Return the (X, Y) coordinate for the center point of the cell that contains the specified text.  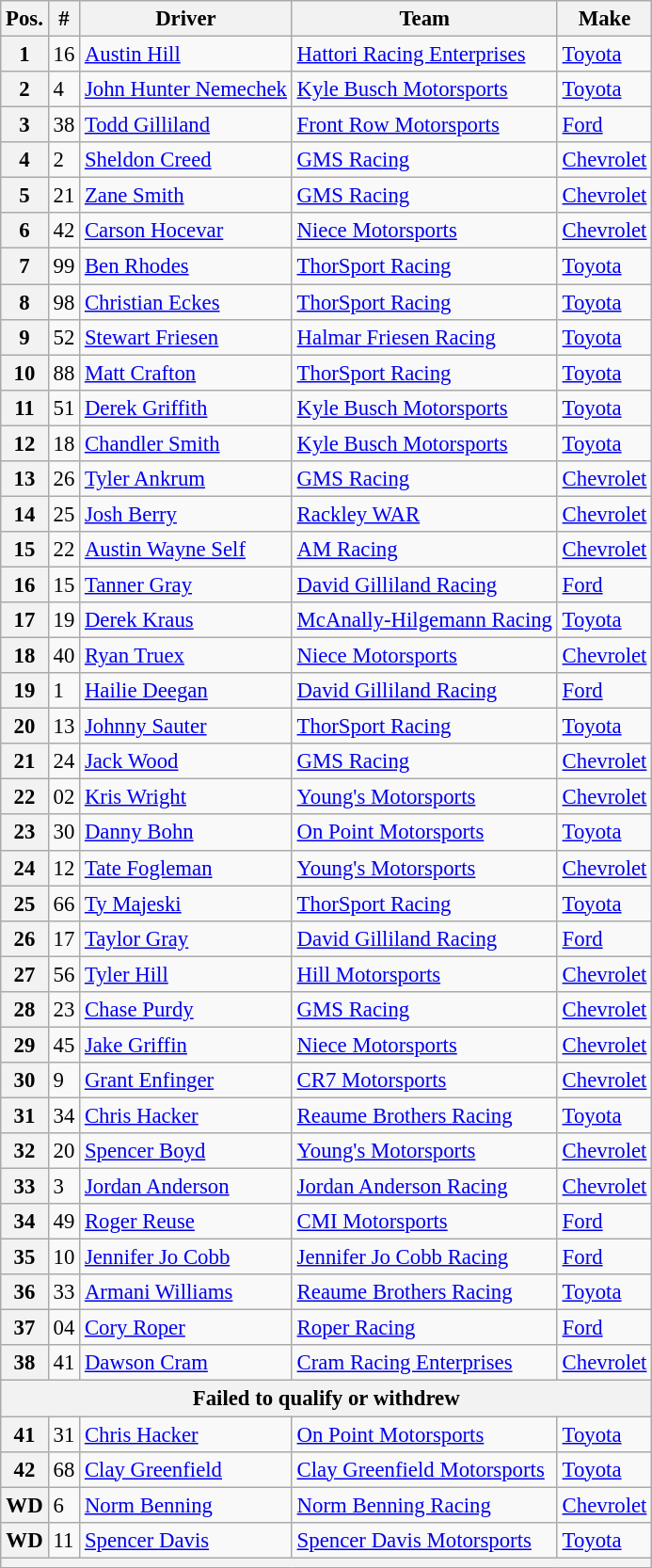
Team (424, 19)
Norm Benning Racing (424, 1505)
98 (64, 302)
Roger Reuse (186, 1222)
Sheldon Creed (186, 160)
Halmar Friesen Racing (424, 337)
Zane Smith (186, 196)
Austin Hill (186, 55)
35 (24, 1257)
Derek Kraus (186, 620)
5 (24, 196)
36 (24, 1292)
Cram Racing Enterprises (424, 1364)
Pos. (24, 19)
Todd Gilliland (186, 125)
Austin Wayne Self (186, 550)
Hill Motorsports (424, 974)
49 (64, 1222)
Chandler Smith (186, 443)
Hattori Racing Enterprises (424, 55)
Chase Purdy (186, 1010)
CMI Motorsports (424, 1222)
68 (64, 1469)
John Hunter Nemechek (186, 89)
40 (64, 656)
Tyler Hill (186, 974)
Cory Roper (186, 1328)
Clay Greenfield (186, 1469)
Jack Wood (186, 761)
Dawson Cram (186, 1364)
Armani Williams (186, 1292)
37 (24, 1328)
29 (24, 1045)
Johnny Sauter (186, 727)
Hailie Deegan (186, 691)
27 (24, 974)
51 (64, 408)
Spencer Davis (186, 1540)
Tanner Gray (186, 584)
Derek Griffith (186, 408)
Jennifer Jo Cobb Racing (424, 1257)
Jennifer Jo Cobb (186, 1257)
Spencer Davis Motorsports (424, 1540)
Jordan Anderson Racing (424, 1187)
14 (24, 514)
# (64, 19)
52 (64, 337)
88 (64, 373)
AM Racing (424, 550)
56 (64, 974)
Danny Bohn (186, 833)
Failed to qualify or withdrew (326, 1399)
45 (64, 1045)
Jordan Anderson (186, 1187)
Jake Griffin (186, 1045)
Carson Hocevar (186, 231)
Ty Majeski (186, 904)
McAnally-Hilgemann Racing (424, 620)
Josh Berry (186, 514)
Clay Greenfield Motorsports (424, 1469)
Make (604, 19)
7 (24, 266)
Grant Enfinger (186, 1080)
Front Row Motorsports (424, 125)
Ryan Truex (186, 656)
Kris Wright (186, 797)
Spencer Boyd (186, 1151)
02 (64, 797)
Ben Rhodes (186, 266)
28 (24, 1010)
Norm Benning (186, 1505)
Christian Eckes (186, 302)
Roper Racing (424, 1328)
8 (24, 302)
Driver (186, 19)
Taylor Gray (186, 938)
04 (64, 1328)
Tate Fogleman (186, 868)
Matt Crafton (186, 373)
CR7 Motorsports (424, 1080)
Tyler Ankrum (186, 479)
Stewart Friesen (186, 337)
32 (24, 1151)
66 (64, 904)
99 (64, 266)
Rackley WAR (424, 514)
